Identify which cell holds the provided text, then report its [X, Y] central coordinate. 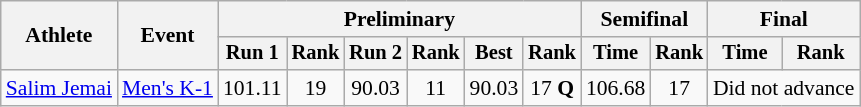
Men's K-1 [168, 88]
Run 1 [252, 54]
Preliminary [400, 19]
17 [679, 88]
Final [784, 19]
17 Q [552, 88]
Semifinal [644, 19]
Run 2 [376, 54]
Athlete [59, 36]
101.11 [252, 88]
Did not advance [784, 88]
11 [436, 88]
Salim Jemai [59, 88]
19 [316, 88]
Event [168, 36]
106.68 [616, 88]
Best [494, 54]
